Identify which cell holds the provided text, then report its (X, Y) central coordinate. 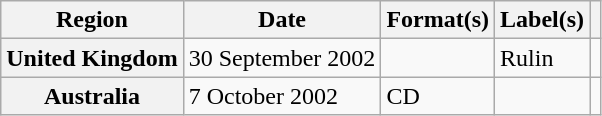
United Kingdom (92, 58)
30 September 2002 (282, 58)
Region (92, 20)
Rulin (542, 58)
Label(s) (542, 20)
Format(s) (438, 20)
Australia (92, 96)
7 October 2002 (282, 96)
Date (282, 20)
CD (438, 96)
